Scan for the cell matching the given text and deliver its (x, y) coordinate at center. 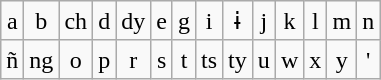
b (42, 21)
ts (210, 59)
k (289, 21)
e (162, 21)
n (368, 21)
y (342, 59)
a (12, 21)
u (264, 59)
' (368, 59)
g (184, 21)
l (316, 21)
d (104, 21)
ng (42, 59)
ñ (12, 59)
ɨ (238, 21)
p (104, 59)
s (162, 59)
m (342, 21)
o (76, 59)
ch (76, 21)
w (289, 59)
i (210, 21)
dy (134, 21)
ty (238, 59)
j (264, 21)
t (184, 59)
x (316, 59)
r (134, 59)
